Determine the [x, y] coordinate at the center of the cell enclosing the given text.  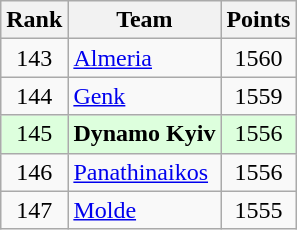
Team [144, 20]
146 [34, 172]
Rank [34, 20]
Dynamo Kyiv [144, 134]
1555 [258, 210]
1560 [258, 58]
Points [258, 20]
1559 [258, 96]
147 [34, 210]
143 [34, 58]
144 [34, 96]
Molde [144, 210]
Genk [144, 96]
145 [34, 134]
Panathinaikos [144, 172]
Almeria [144, 58]
